Return [x, y] of the center of cell containing provided text 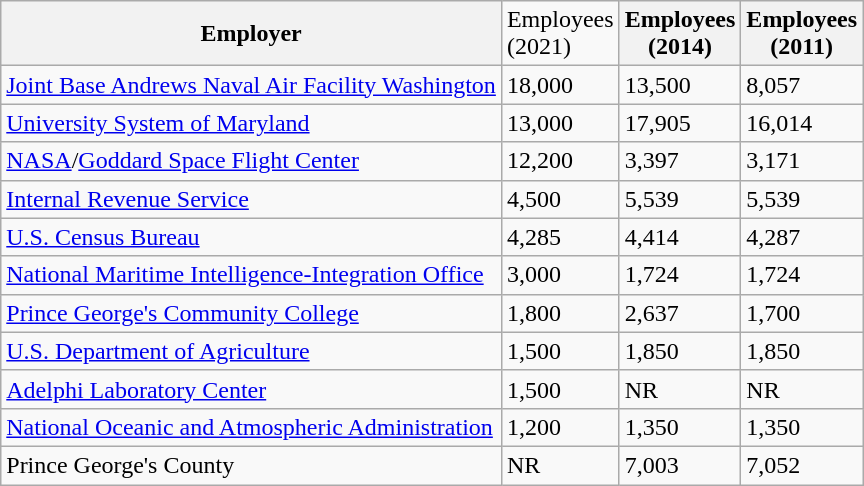
7,052 [802, 465]
U.S. Census Bureau [252, 237]
18,000 [560, 85]
3,000 [560, 275]
Joint Base Andrews Naval Air Facility Washington [252, 85]
12,200 [560, 161]
7,003 [680, 465]
Employees(2011) [802, 34]
17,905 [680, 123]
13,500 [680, 85]
1,700 [802, 313]
Internal Revenue Service [252, 199]
13,000 [560, 123]
16,014 [802, 123]
2,637 [680, 313]
U.S. Department of Agriculture [252, 351]
Employees(2014) [680, 34]
NASA/Goddard Space Flight Center [252, 161]
Employees(2021) [560, 34]
4,287 [802, 237]
National Maritime Intelligence-Integration Office [252, 275]
University System of Maryland [252, 123]
Prince George's County [252, 465]
1,800 [560, 313]
3,171 [802, 161]
1,200 [560, 427]
Prince George's Community College [252, 313]
Employer [252, 34]
4,285 [560, 237]
4,414 [680, 237]
Adelphi Laboratory Center [252, 389]
3,397 [680, 161]
8,057 [802, 85]
National Oceanic and Atmospheric Administration [252, 427]
4,500 [560, 199]
